Output the [x, y] coordinate of the center of the cell containing the given text.  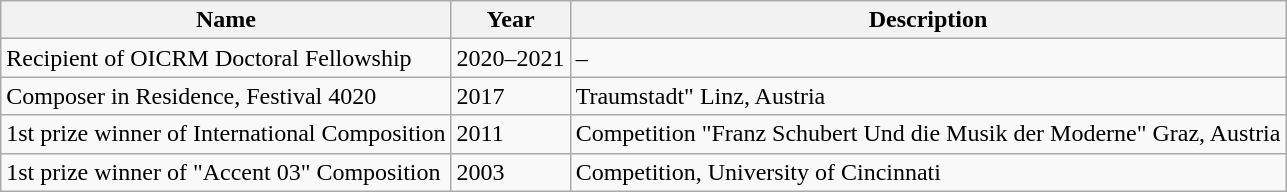
2011 [510, 134]
Description [928, 20]
1st prize winner of International Composition [226, 134]
Recipient of OICRM Doctoral Fellowship [226, 58]
Competition "Franz Schubert Und die Musik der Moderne" Graz, Austria [928, 134]
1st prize winner of "Accent 03" Composition [226, 172]
Year [510, 20]
Composer in Residence, Festival 4020 [226, 96]
2017 [510, 96]
2020–2021 [510, 58]
Name [226, 20]
Competition, University of Cincinnati [928, 172]
Traumstadt" Linz, Austria [928, 96]
2003 [510, 172]
– [928, 58]
